For the text-containing cell, return its midpoint in (X, Y) coordinate format. 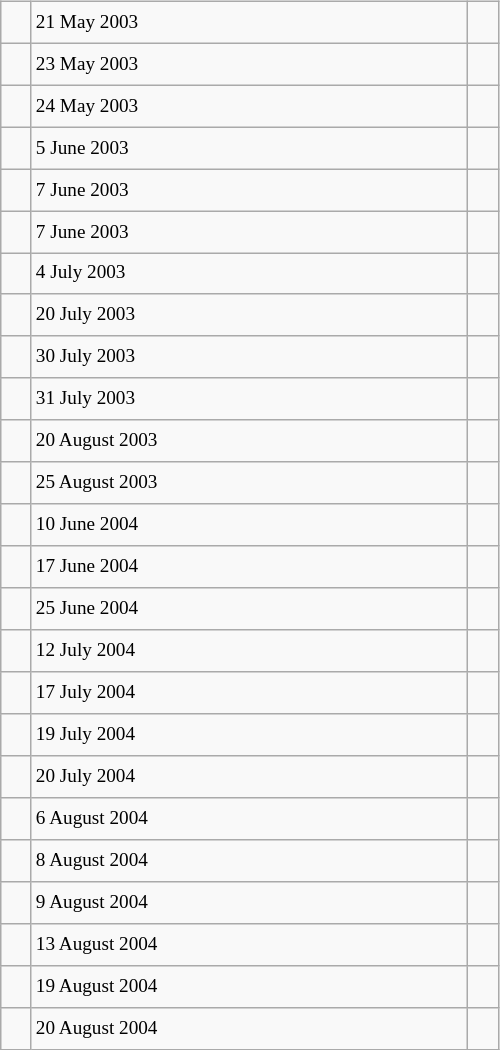
5 June 2003 (250, 148)
23 May 2003 (250, 64)
13 August 2004 (250, 944)
20 July 2004 (250, 777)
19 August 2004 (250, 986)
6 August 2004 (250, 819)
20 August 2004 (250, 1028)
20 July 2003 (250, 315)
8 August 2004 (250, 861)
21 May 2003 (250, 22)
25 June 2004 (250, 609)
17 June 2004 (250, 567)
20 August 2003 (250, 441)
9 August 2004 (250, 902)
30 July 2003 (250, 357)
12 July 2004 (250, 651)
31 July 2003 (250, 399)
17 July 2004 (250, 693)
4 July 2003 (250, 274)
24 May 2003 (250, 106)
10 June 2004 (250, 525)
25 August 2003 (250, 483)
19 July 2004 (250, 735)
